Detect which cell encompasses the target text, then output its (x, y) center coordinate. 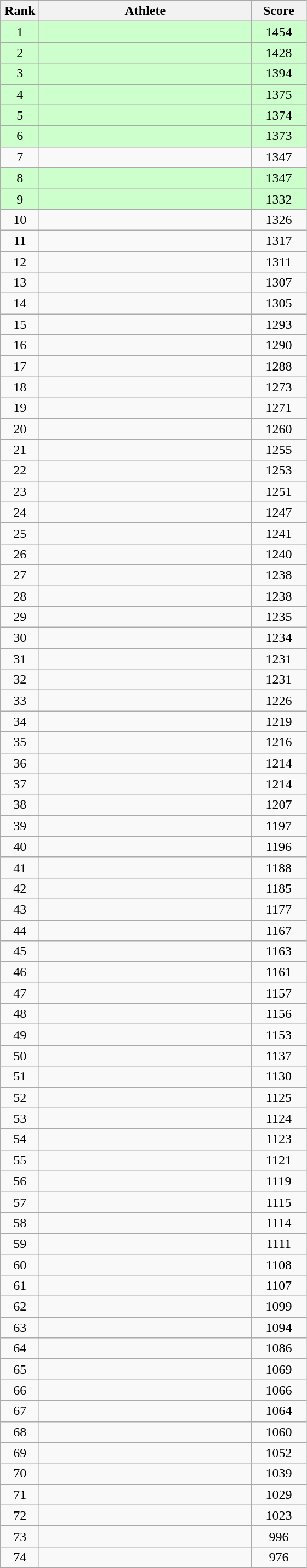
24 (20, 512)
73 (20, 1536)
1375 (278, 94)
Rank (20, 11)
1107 (278, 1286)
11 (20, 240)
1123 (278, 1139)
54 (20, 1139)
39 (20, 826)
61 (20, 1286)
55 (20, 1160)
1255 (278, 450)
1125 (278, 1097)
31 (20, 659)
12 (20, 262)
1196 (278, 847)
21 (20, 450)
38 (20, 805)
42 (20, 888)
7 (20, 157)
1064 (278, 1411)
40 (20, 847)
67 (20, 1411)
51 (20, 1077)
74 (20, 1557)
1240 (278, 554)
1216 (278, 742)
47 (20, 993)
1167 (278, 931)
64 (20, 1348)
1108 (278, 1264)
1052 (278, 1453)
1241 (278, 533)
50 (20, 1056)
58 (20, 1223)
49 (20, 1035)
1029 (278, 1494)
1251 (278, 491)
1307 (278, 283)
36 (20, 763)
1099 (278, 1307)
1317 (278, 240)
1207 (278, 805)
1394 (278, 74)
48 (20, 1014)
Athlete (145, 11)
19 (20, 408)
1188 (278, 867)
29 (20, 617)
1114 (278, 1223)
1161 (278, 972)
60 (20, 1264)
1060 (278, 1432)
1069 (278, 1369)
1332 (278, 199)
70 (20, 1474)
41 (20, 867)
34 (20, 721)
25 (20, 533)
37 (20, 784)
1023 (278, 1515)
1288 (278, 366)
35 (20, 742)
1234 (278, 638)
69 (20, 1453)
23 (20, 491)
1119 (278, 1181)
1094 (278, 1328)
4 (20, 94)
71 (20, 1494)
1373 (278, 136)
1235 (278, 617)
1111 (278, 1244)
9 (20, 199)
56 (20, 1181)
1273 (278, 387)
1311 (278, 262)
15 (20, 324)
1157 (278, 993)
18 (20, 387)
1454 (278, 32)
1293 (278, 324)
Score (278, 11)
27 (20, 575)
14 (20, 304)
53 (20, 1118)
30 (20, 638)
22 (20, 471)
1253 (278, 471)
5 (20, 115)
1066 (278, 1390)
17 (20, 366)
65 (20, 1369)
1260 (278, 429)
1428 (278, 53)
62 (20, 1307)
3 (20, 74)
1121 (278, 1160)
1124 (278, 1118)
1326 (278, 220)
996 (278, 1536)
1086 (278, 1348)
1153 (278, 1035)
1226 (278, 701)
2 (20, 53)
26 (20, 554)
8 (20, 178)
46 (20, 972)
32 (20, 680)
66 (20, 1390)
44 (20, 931)
1290 (278, 345)
28 (20, 596)
1271 (278, 408)
1163 (278, 951)
20 (20, 429)
72 (20, 1515)
1185 (278, 888)
13 (20, 283)
16 (20, 345)
1 (20, 32)
33 (20, 701)
6 (20, 136)
45 (20, 951)
1039 (278, 1474)
57 (20, 1202)
1177 (278, 909)
1115 (278, 1202)
1137 (278, 1056)
1197 (278, 826)
63 (20, 1328)
43 (20, 909)
10 (20, 220)
68 (20, 1432)
976 (278, 1557)
1130 (278, 1077)
1374 (278, 115)
1219 (278, 721)
1156 (278, 1014)
59 (20, 1244)
52 (20, 1097)
1247 (278, 512)
1305 (278, 304)
